Capture the cell that displays the provided text and extract its (X, Y) central coordinate. 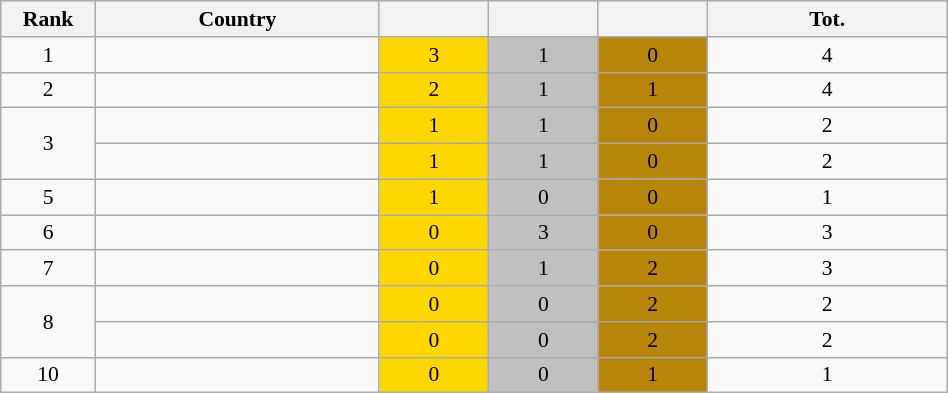
7 (48, 269)
Country (237, 19)
Rank (48, 19)
5 (48, 197)
10 (48, 375)
Tot. (827, 19)
8 (48, 322)
6 (48, 233)
